Locate the cell with the specified text and output its (x, y) center coordinate. 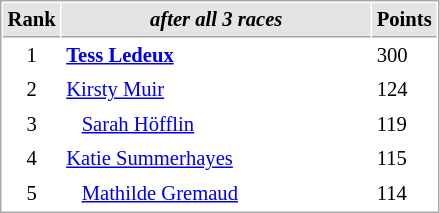
115 (404, 158)
1 (32, 56)
Katie Summerhayes (216, 158)
300 (404, 56)
after all 3 races (216, 20)
124 (404, 90)
Rank (32, 20)
Tess Ledeux (216, 56)
3 (32, 124)
Mathilde Gremaud (216, 194)
114 (404, 194)
2 (32, 90)
5 (32, 194)
Points (404, 20)
119 (404, 124)
Sarah Höfflin (216, 124)
4 (32, 158)
Kirsty Muir (216, 90)
